Search for the cell housing the specified text and yield its (x, y) center coordinate. 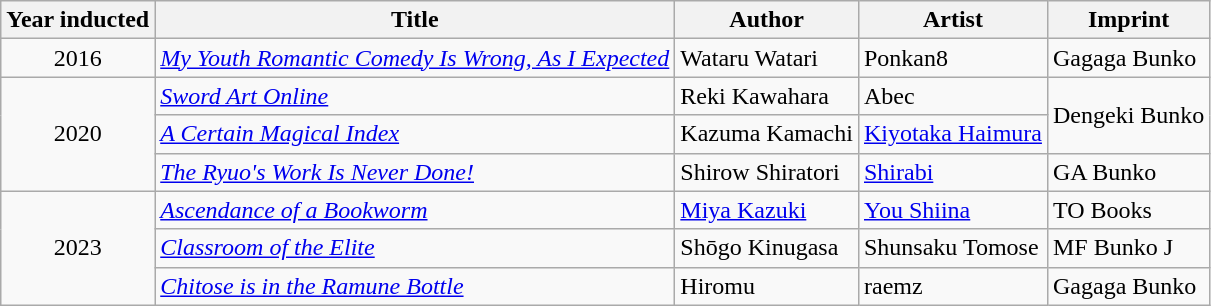
TO Books (1128, 210)
Reki Kawahara (767, 96)
2016 (78, 58)
Classroom of the Elite (415, 248)
Shirabi (952, 172)
The Ryuo's Work Is Never Done! (415, 172)
Shōgo Kinugasa (767, 248)
Year inducted (78, 20)
Artist (952, 20)
Hiromu (767, 286)
Shunsaku Tomose (952, 248)
2020 (78, 134)
Chitose is in the Ramune Bottle (415, 286)
Imprint (1128, 20)
raemz (952, 286)
Shirow Shiratori (767, 172)
Kazuma Kamachi (767, 134)
Wataru Watari (767, 58)
A Certain Magical Index (415, 134)
MF Bunko J (1128, 248)
Title (415, 20)
You Shiina (952, 210)
Miya Kazuki (767, 210)
My Youth Romantic Comedy Is Wrong, As I Expected (415, 58)
Dengeki Bunko (1128, 115)
Ascendance of a Bookworm (415, 210)
GA Bunko (1128, 172)
Sword Art Online (415, 96)
Ponkan8 (952, 58)
2023 (78, 248)
Author (767, 20)
Kiyotaka Haimura (952, 134)
Abec (952, 96)
